Determine the [X, Y] coordinate at the center of the cell enclosing the given text.  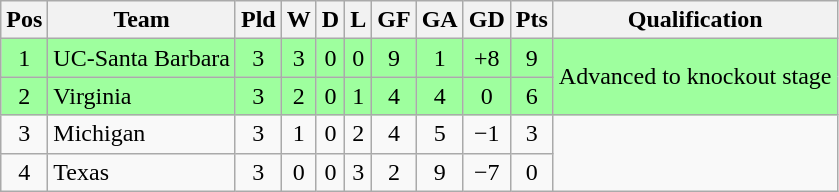
Michigan [142, 134]
GA [440, 20]
Pld [258, 20]
5 [440, 134]
6 [532, 96]
Virginia [142, 96]
+8 [486, 58]
W [298, 20]
−1 [486, 134]
Texas [142, 172]
Pos [24, 20]
D [330, 20]
Advanced to knockout stage [695, 77]
GD [486, 20]
L [358, 20]
Qualification [695, 20]
Pts [532, 20]
GF [394, 20]
Team [142, 20]
UC-Santa Barbara [142, 58]
−7 [486, 172]
